Provide the (x, y) coordinate of the cell's center where the given text is located.  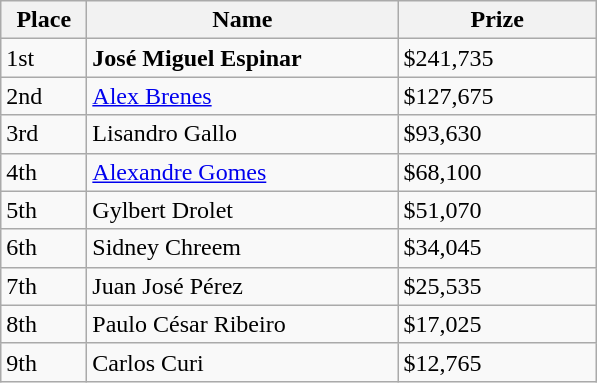
$25,535 (498, 286)
4th (44, 172)
9th (44, 362)
Name (242, 20)
$17,025 (498, 324)
$51,070 (498, 210)
5th (44, 210)
Juan José Pérez (242, 286)
6th (44, 248)
$68,100 (498, 172)
$93,630 (498, 134)
José Miguel Espinar (242, 58)
Prize (498, 20)
$127,675 (498, 96)
Lisandro Gallo (242, 134)
Alex Brenes (242, 96)
Alexandre Gomes (242, 172)
Place (44, 20)
$241,735 (498, 58)
Carlos Curi (242, 362)
2nd (44, 96)
8th (44, 324)
$12,765 (498, 362)
7th (44, 286)
1st (44, 58)
$34,045 (498, 248)
Gylbert Drolet (242, 210)
3rd (44, 134)
Paulo César Ribeiro (242, 324)
Sidney Chreem (242, 248)
